Find where the given text appears and provide that cell's center as (X, Y) coordinate. 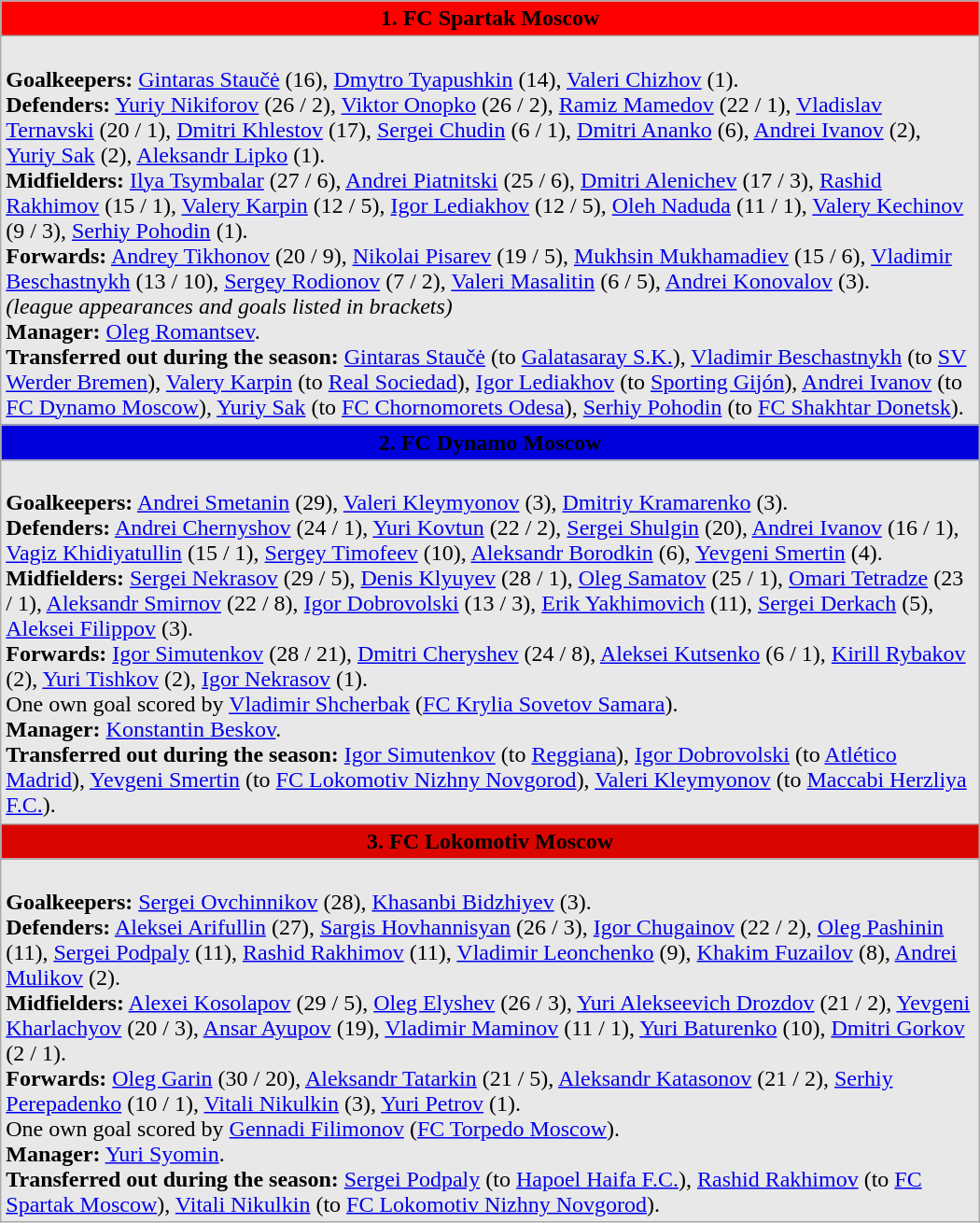
3. FC Lokomotiv Moscow (490, 841)
1. FC Spartak Moscow (490, 19)
2. FC Dynamo Moscow (490, 443)
